Detect which cell encompasses the target text, then output its [X, Y] center coordinate. 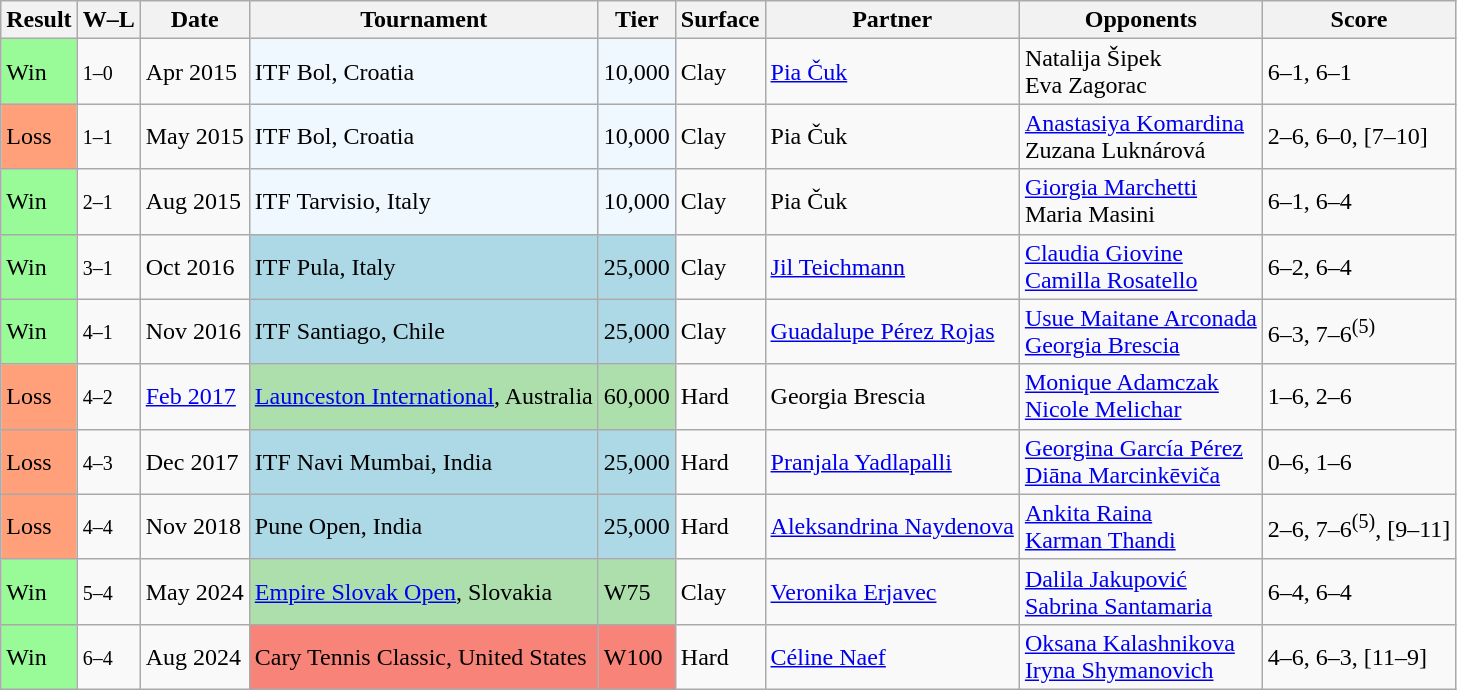
ITF Pula, Italy [424, 266]
Anastasiya Komardina Zuzana Luknárová [1140, 136]
Georgia Brescia [892, 396]
Guadalupe Pérez Rojas [892, 332]
4–1 [108, 332]
W100 [636, 656]
Nov 2016 [194, 332]
Claudia Giovine Camilla Rosatello [1140, 266]
Aleksandrina Naydenova [892, 526]
4–4 [108, 526]
Dec 2017 [194, 462]
Ankita Raina Karman Thandi [1140, 526]
Pune Open, India [424, 526]
4–3 [108, 462]
6–4, 6–4 [1358, 592]
Date [194, 20]
Empire Slovak Open, Slovakia [424, 592]
Usue Maitane Arconada Georgia Brescia [1140, 332]
Jil Teichmann [892, 266]
4–6, 6–3, [11–9] [1358, 656]
ITF Navi Mumbai, India [424, 462]
Tier [636, 20]
Launceston International, Australia [424, 396]
6–1, 6–1 [1358, 72]
4–2 [108, 396]
2–6, 6–0, [7–10] [1358, 136]
6–2, 6–4 [1358, 266]
May 2024 [194, 592]
Giorgia Marchetti Maria Masini [1140, 202]
Tournament [424, 20]
Aug 2024 [194, 656]
Céline Naef [892, 656]
Opponents [1140, 20]
6–1, 6–4 [1358, 202]
2–6, 7–6(5), [9–11] [1358, 526]
Veronika Erjavec [892, 592]
ITF Tarvisio, Italy [424, 202]
1–0 [108, 72]
Dalila Jakupović Sabrina Santamaria [1140, 592]
Aug 2015 [194, 202]
6–3, 7–6(5) [1358, 332]
Partner [892, 20]
Apr 2015 [194, 72]
60,000 [636, 396]
W–L [108, 20]
Oksana Kalashnikova Iryna Shymanovich [1140, 656]
Result [39, 20]
Cary Tennis Classic, United States [424, 656]
1–6, 2–6 [1358, 396]
Natalija Šipek Eva Zagorac [1140, 72]
Georgina García Pérez Diāna Marcinkēviča [1140, 462]
Oct 2016 [194, 266]
Feb 2017 [194, 396]
Nov 2018 [194, 526]
ITF Santiago, Chile [424, 332]
0–6, 1–6 [1358, 462]
Score [1358, 20]
5–4 [108, 592]
2–1 [108, 202]
3–1 [108, 266]
Surface [720, 20]
6–4 [108, 656]
W75 [636, 592]
1–1 [108, 136]
Monique Adamczak Nicole Melichar [1140, 396]
Pranjala Yadlapalli [892, 462]
May 2015 [194, 136]
